Return (x, y) of the center of cell containing provided text 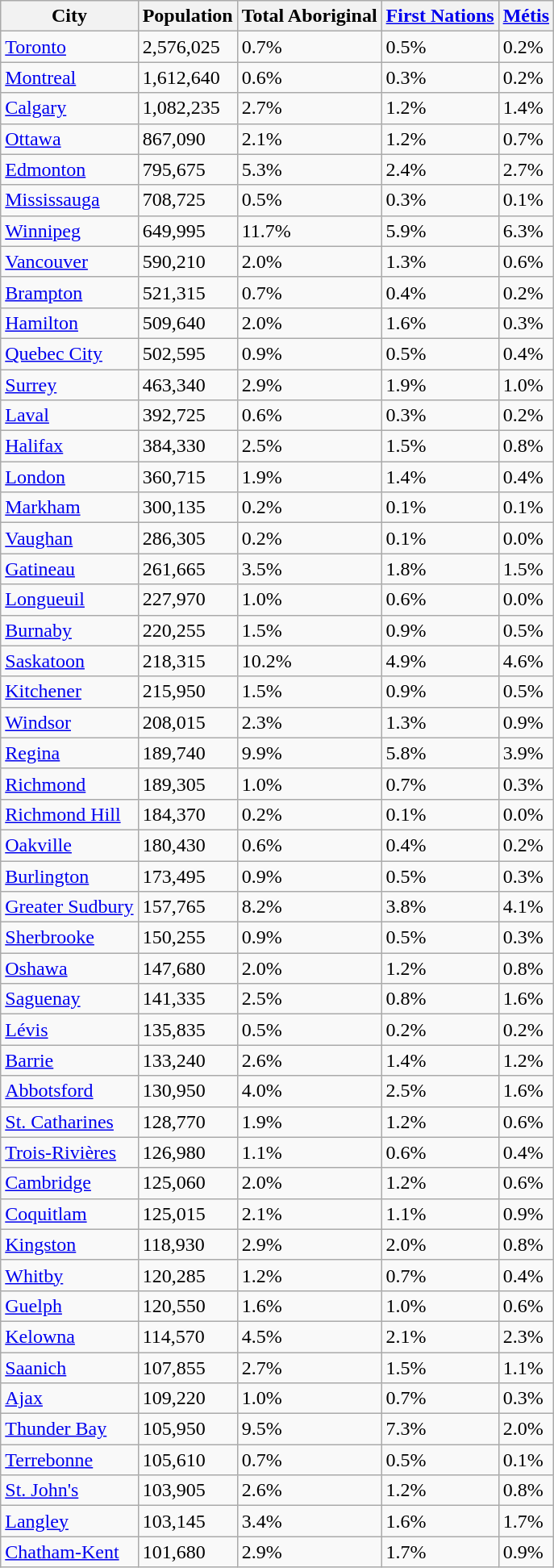
105,610 (187, 1460)
130,950 (187, 1091)
105,950 (187, 1429)
Toronto (69, 47)
Kelowna (69, 1336)
120,285 (187, 1275)
Surrey (69, 385)
Whitby (69, 1275)
521,315 (187, 292)
Edmonton (69, 169)
107,855 (187, 1368)
114,570 (187, 1336)
Markham (69, 508)
5.8% (440, 753)
Hamilton (69, 323)
300,135 (187, 508)
509,640 (187, 323)
261,665 (187, 569)
Laval (69, 416)
Ajax (69, 1399)
141,335 (187, 999)
8.2% (310, 907)
Sherbrooke (69, 938)
Calgary (69, 108)
3.5% (310, 569)
Lévis (69, 1030)
Quebec City (69, 353)
Windsor (69, 722)
Burlington (69, 876)
City (69, 16)
2.4% (440, 169)
11.7% (310, 231)
7.3% (440, 1429)
4.1% (526, 907)
9.5% (310, 1429)
Halifax (69, 446)
126,980 (187, 1152)
Langley (69, 1521)
Saskatoon (69, 661)
133,240 (187, 1060)
3.4% (310, 1521)
5.3% (310, 169)
Montreal (69, 77)
135,835 (187, 1030)
795,675 (187, 169)
Chatham-Kent (69, 1552)
St. Catharines (69, 1122)
Population (187, 16)
Cambridge (69, 1183)
101,680 (187, 1552)
103,905 (187, 1491)
Richmond Hill (69, 814)
184,370 (187, 814)
157,765 (187, 907)
218,315 (187, 661)
Kitchener (69, 692)
Trois-Rivières (69, 1152)
9.9% (310, 753)
Ottawa (69, 139)
Kingston (69, 1244)
1.8% (440, 569)
590,210 (187, 261)
Coquitlam (69, 1214)
109,220 (187, 1399)
Métis (526, 16)
Brampton (69, 292)
867,090 (187, 139)
Gatineau (69, 569)
Total Aboriginal (310, 16)
Greater Sudbury (69, 907)
Mississauga (69, 200)
189,305 (187, 784)
10.2% (310, 661)
Thunder Bay (69, 1429)
502,595 (187, 353)
Oshawa (69, 968)
173,495 (187, 876)
St. John's (69, 1491)
128,770 (187, 1122)
3.9% (526, 753)
120,550 (187, 1306)
6.3% (526, 231)
118,930 (187, 1244)
5.9% (440, 231)
150,255 (187, 938)
4.0% (310, 1091)
4.6% (526, 661)
392,725 (187, 416)
125,015 (187, 1214)
1,612,640 (187, 77)
189,740 (187, 753)
Saanich (69, 1368)
Regina (69, 753)
Saguenay (69, 999)
649,995 (187, 231)
360,715 (187, 477)
125,060 (187, 1183)
Vaughan (69, 538)
180,430 (187, 845)
Guelph (69, 1306)
4.9% (440, 661)
First Nations (440, 16)
Abbotsford (69, 1091)
215,950 (187, 692)
708,725 (187, 200)
286,305 (187, 538)
227,970 (187, 600)
Terrebonne (69, 1460)
2,576,025 (187, 47)
Barrie (69, 1060)
Oakville (69, 845)
Burnaby (69, 630)
220,255 (187, 630)
London (69, 477)
Winnipeg (69, 231)
Vancouver (69, 261)
3.8% (440, 907)
384,330 (187, 446)
4.5% (310, 1336)
208,015 (187, 722)
Richmond (69, 784)
Longueuil (69, 600)
1,082,235 (187, 108)
463,340 (187, 385)
147,680 (187, 968)
103,145 (187, 1521)
